Provide the (x, y) coordinate of the cell's center where the given text is located.  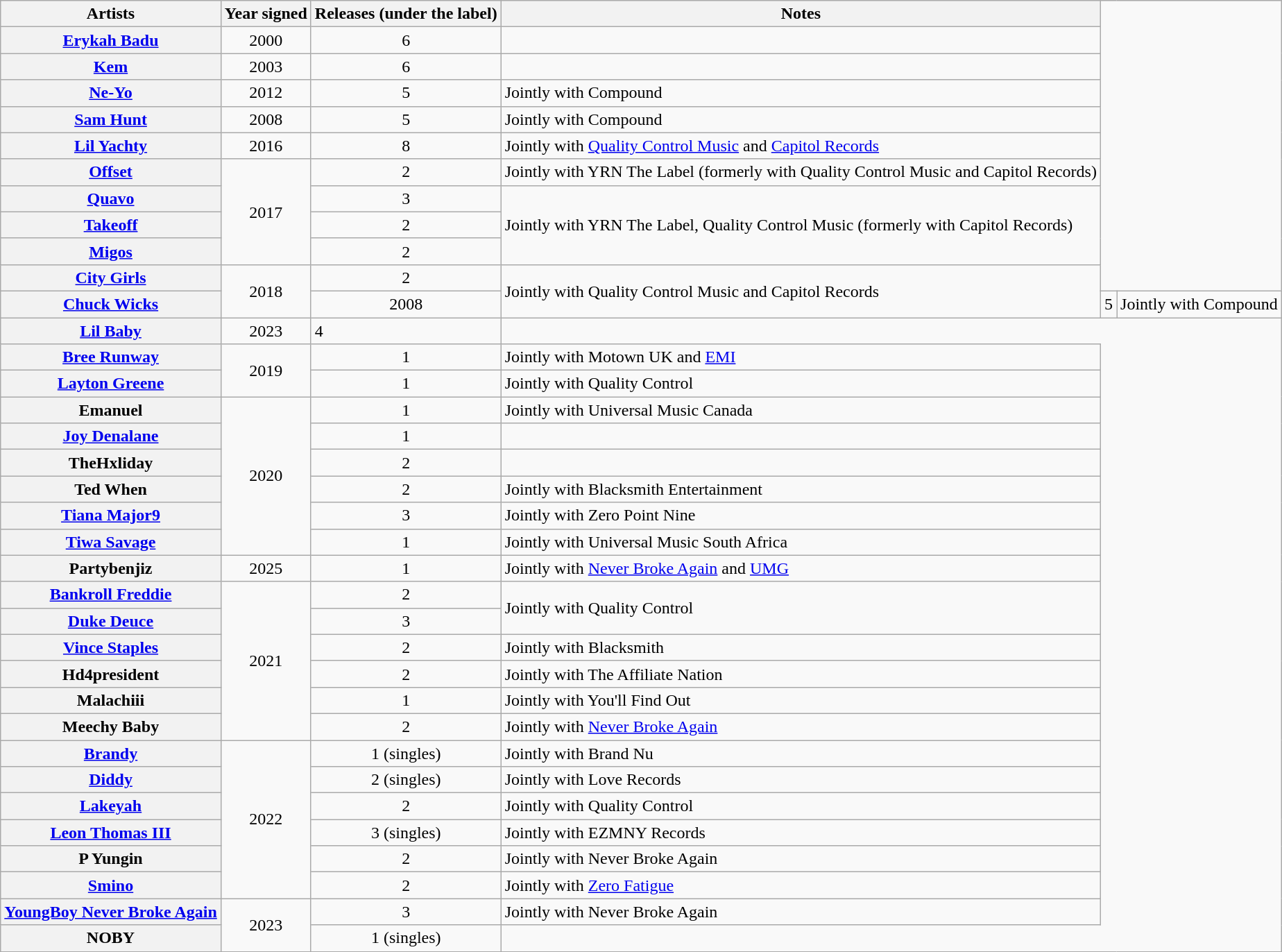
Takeoff (111, 225)
Migos (111, 251)
YoungBoy Never Broke Again (111, 912)
Jointly with Motown UK and EMI (801, 357)
NOBY (111, 938)
Tiana Major9 (111, 516)
Meechy Baby (111, 726)
Erykah Badu (111, 40)
Quavo (111, 198)
Diddy (111, 780)
Duke Deuce (111, 621)
Ne-Yo (111, 93)
Jointly with You'll Find Out (801, 700)
City Girls (111, 278)
Jointly with Universal Music South Africa (801, 542)
Jointly with Never Broke Again and UMG (801, 568)
Lil Baby (111, 331)
Layton Greene (111, 384)
Jointly with Universal Music Canada (801, 410)
Jointly with Zero Point Nine (801, 516)
2021 (266, 661)
Malachiii (111, 700)
8 (406, 146)
Joy Denalane (111, 436)
Jointly with Love Records (801, 780)
2019 (266, 371)
3 (singles) (406, 833)
Leon Thomas III (111, 833)
Jointly with YRN The Label, Quality Control Music (formerly with Capitol Records) (801, 225)
4 (406, 331)
Sam Hunt (111, 119)
Bankroll Freddie (111, 595)
Kem (111, 67)
2025 (266, 568)
2 (singles) (406, 780)
Jointly with Brand Nu (801, 753)
Ted When (111, 489)
Smino (111, 885)
2020 (266, 476)
Notes (801, 14)
2022 (266, 819)
Jointly with YRN The Label (formerly with Quality Control Music and Capitol Records) (801, 172)
Lakeyah (111, 806)
Offset (111, 172)
Jointly with Blacksmith (801, 647)
Brandy (111, 753)
TheHxliday (111, 463)
Artists (111, 14)
Hd4president (111, 674)
Vince Staples (111, 647)
Jointly with The Affiliate Nation (801, 674)
2018 (266, 291)
Bree Runway (111, 357)
Releases (under the label) (406, 14)
Emanuel (111, 410)
Jointly with EZMNY Records (801, 833)
Year signed (266, 14)
Tiwa Savage (111, 542)
Chuck Wicks (111, 304)
2016 (266, 146)
Partybenjiz (111, 568)
Lil Yachty (111, 146)
Jointly with Zero Fatigue (801, 885)
2003 (266, 67)
2017 (266, 212)
2000 (266, 40)
P Yungin (111, 859)
Jointly with Blacksmith Entertainment (801, 489)
2012 (266, 93)
